Output the [x, y] coordinate of the center of the cell containing the given text.  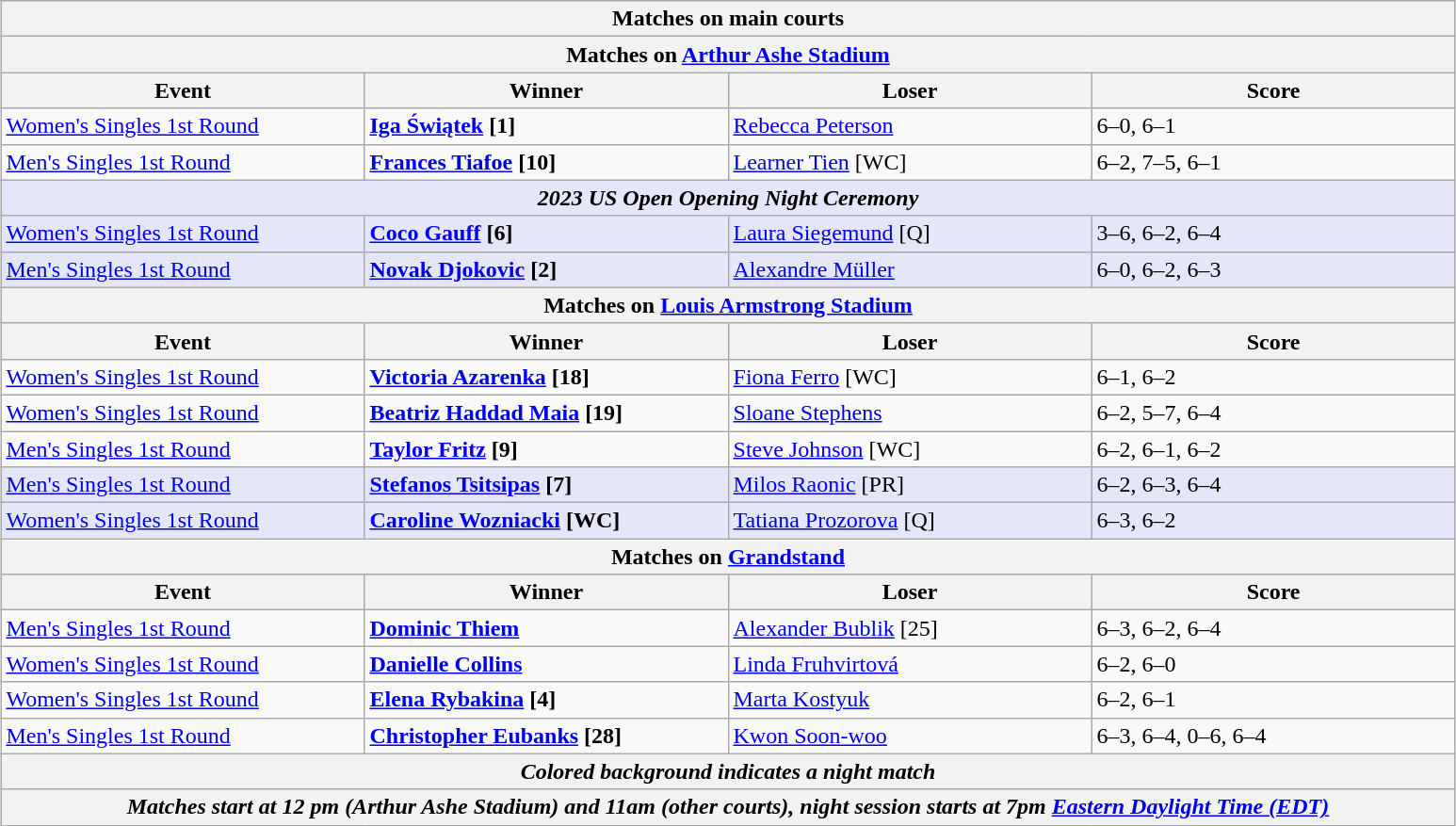
6–0, 6–2, 6–3 [1273, 269]
Sloane Stephens [910, 413]
Matches start at 12 pm (Arthur Ashe Stadium) and 11am (other courts), night session starts at 7pm Eastern Daylight Time (EDT) [728, 807]
Frances Tiafoe [10] [546, 162]
Marta Kostyuk [910, 700]
6–0, 6–1 [1273, 126]
Taylor Fritz [9] [546, 449]
Tatiana Prozorova [Q] [910, 521]
6–2, 6–1 [1273, 700]
Matches on Louis Armstrong Stadium [728, 305]
6–2, 5–7, 6–4 [1273, 413]
Laura Siegemund [Q] [910, 234]
6–2, 7–5, 6–1 [1273, 162]
6–2, 6–1, 6–2 [1273, 449]
Christopher Eubanks [28] [546, 736]
Novak Djokovic [2] [546, 269]
Fiona Ferro [WC] [910, 377]
6–1, 6–2 [1273, 377]
Dominic Thiem [546, 628]
Learner Tien [WC] [910, 162]
6–3, 6–2 [1273, 521]
Alexandre Müller [910, 269]
Elena Rybakina [4] [546, 700]
2023 US Open Opening Night Ceremony [728, 198]
Stefanos Tsitsipas [7] [546, 485]
Caroline Wozniacki [WC] [546, 521]
Beatriz Haddad Maia [19] [546, 413]
Danielle Collins [546, 664]
6–2, 6–3, 6–4 [1273, 485]
Kwon Soon-woo [910, 736]
6–3, 6–4, 0–6, 6–4 [1273, 736]
Victoria Azarenka [18] [546, 377]
Rebecca Peterson [910, 126]
6–2, 6–0 [1273, 664]
Colored background indicates a night match [728, 771]
Milos Raonic [PR] [910, 485]
Matches on Arthur Ashe Stadium [728, 55]
Linda Fruhvirtová [910, 664]
Matches on Grandstand [728, 557]
6–3, 6–2, 6–4 [1273, 628]
Matches on main courts [728, 19]
3–6, 6–2, 6–4 [1273, 234]
Coco Gauff [6] [546, 234]
Alexander Bublik [25] [910, 628]
Iga Świątek [1] [546, 126]
Steve Johnson [WC] [910, 449]
